Output the (x, y) coordinate of the center of the cell containing the given text.  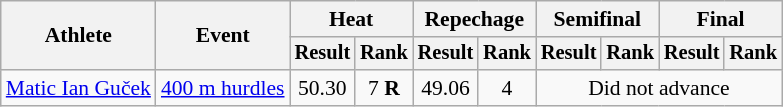
Event (223, 36)
Heat (352, 19)
Repechage (474, 19)
Did not advance (659, 88)
50.30 (323, 88)
Final (720, 19)
Athlete (78, 36)
Matic Ian Guček (78, 88)
Semifinal (598, 19)
49.06 (446, 88)
7 R (384, 88)
400 m hurdles (223, 88)
4 (507, 88)
